Pinpoint the cell where the given text exists, returning its (x, y) midpoint coordinate. 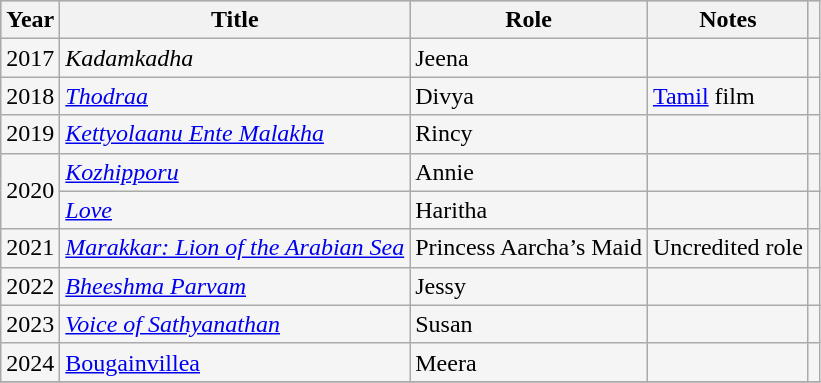
2020 (30, 191)
2019 (30, 134)
2018 (30, 96)
Role (529, 20)
Kettyolaanu Ente Malakha (235, 134)
Haritha (529, 210)
Year (30, 20)
Jeena (529, 58)
2022 (30, 286)
Notes (728, 20)
Princess Aarcha’s Maid (529, 248)
Kadamkadha (235, 58)
Marakkar: Lion of the Arabian Sea (235, 248)
Love (235, 210)
2021 (30, 248)
Bheeshma Parvam (235, 286)
Susan (529, 324)
Meera (529, 362)
2023 (30, 324)
Jessy (529, 286)
Uncredited role (728, 248)
Rincy (529, 134)
Tamil film (728, 96)
2017 (30, 58)
Bougainvillea (235, 362)
Annie (529, 172)
2024 (30, 362)
Thodraa (235, 96)
Title (235, 20)
Kozhipporu (235, 172)
Divya (529, 96)
Voice of Sathyanathan (235, 324)
